Determine the (X, Y) coordinate at the center of the cell enclosing the given text.  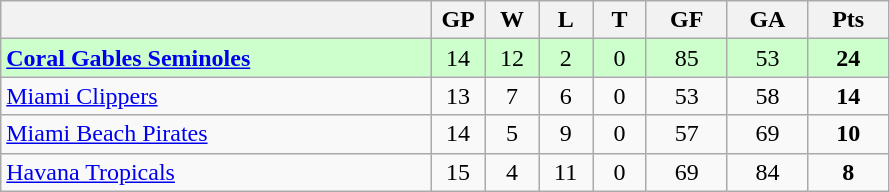
Miami Clippers (216, 96)
T (620, 20)
12 (512, 58)
58 (768, 96)
15 (458, 172)
Pts (848, 20)
L (566, 20)
Coral Gables Seminoles (216, 58)
13 (458, 96)
4 (512, 172)
11 (566, 172)
5 (512, 134)
24 (848, 58)
2 (566, 58)
10 (848, 134)
GP (458, 20)
Havana Tropicals (216, 172)
GA (768, 20)
8 (848, 172)
57 (686, 134)
9 (566, 134)
85 (686, 58)
Miami Beach Pirates (216, 134)
7 (512, 96)
W (512, 20)
84 (768, 172)
GF (686, 20)
6 (566, 96)
